Determine the (X, Y) coordinate at the center of the cell enclosing the given text.  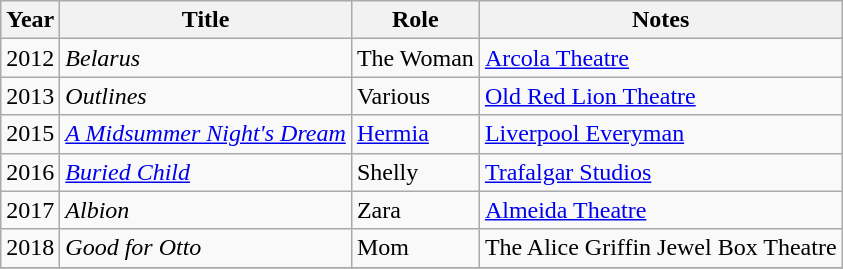
Hermia (415, 134)
2015 (30, 134)
Albion (206, 210)
2017 (30, 210)
Zara (415, 210)
Year (30, 20)
2012 (30, 58)
Almeida Theatre (660, 210)
2016 (30, 172)
Liverpool Everyman (660, 134)
The Woman (415, 58)
Notes (660, 20)
Old Red Lion Theatre (660, 96)
The Alice Griffin Jewel Box Theatre (660, 248)
Various (415, 96)
Trafalgar Studios (660, 172)
Outlines (206, 96)
Buried Child (206, 172)
Role (415, 20)
Title (206, 20)
2013 (30, 96)
Arcola Theatre (660, 58)
2018 (30, 248)
Good for Otto (206, 248)
Shelly (415, 172)
Belarus (206, 58)
Mom (415, 248)
A Midsummer Night's Dream (206, 134)
